Detect which cell encompasses the target text, then output its (X, Y) center coordinate. 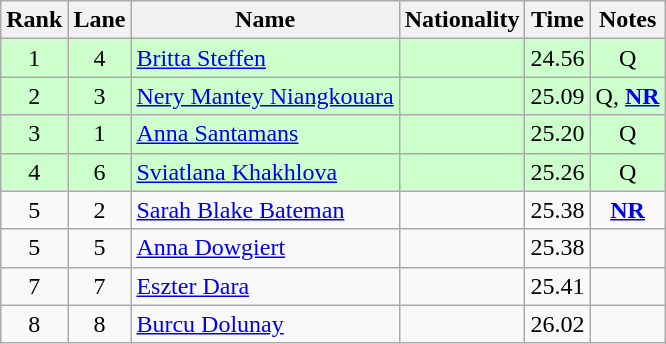
25.26 (558, 172)
Nery Mantey Niangkouara (265, 96)
Sviatlana Khakhlova (265, 172)
Name (265, 20)
NR (628, 210)
24.56 (558, 58)
26.02 (558, 324)
Lane (100, 20)
Sarah Blake Bateman (265, 210)
25.09 (558, 96)
Burcu Dolunay (265, 324)
Nationality (462, 20)
Britta Steffen (265, 58)
Q, NR (628, 96)
6 (100, 172)
Notes (628, 20)
Time (558, 20)
Anna Dowgiert (265, 248)
25.20 (558, 134)
25.41 (558, 286)
Anna Santamans (265, 134)
Rank (34, 20)
Eszter Dara (265, 286)
